From the cell containing the given text, extract its center point as [X, Y] coordinate. 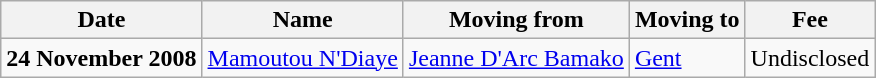
Name [302, 20]
Date [102, 20]
Undisclosed [810, 58]
Moving from [516, 20]
Gent [687, 58]
Fee [810, 20]
Moving to [687, 20]
24 November 2008 [102, 58]
Mamoutou N'Diaye [302, 58]
Jeanne D'Arc Bamako [516, 58]
